Return the (X, Y) coordinate for the center point of the cell that contains the specified text.  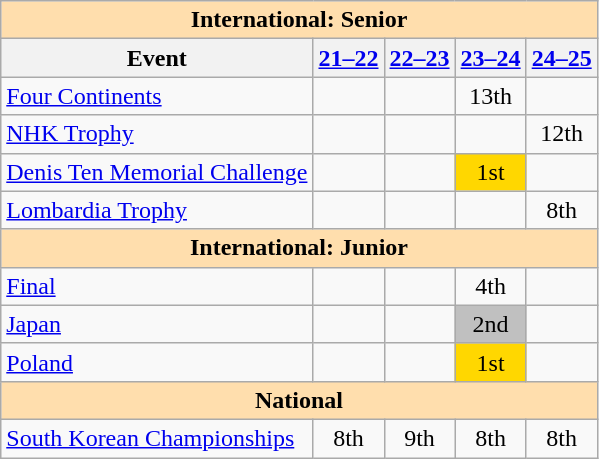
23–24 (490, 58)
13th (490, 96)
Event (157, 58)
National (299, 400)
24–25 (562, 58)
9th (420, 438)
International: Junior (299, 248)
International: Senior (299, 20)
NHK Trophy (157, 134)
Four Continents (157, 96)
South Korean Championships (157, 438)
21–22 (348, 58)
Japan (157, 324)
22–23 (420, 58)
Poland (157, 362)
12th (562, 134)
2nd (490, 324)
Lombardia Trophy (157, 210)
Final (157, 286)
4th (490, 286)
Denis Ten Memorial Challenge (157, 172)
